Output the [X, Y] coordinate of the center of the cell containing the given text.  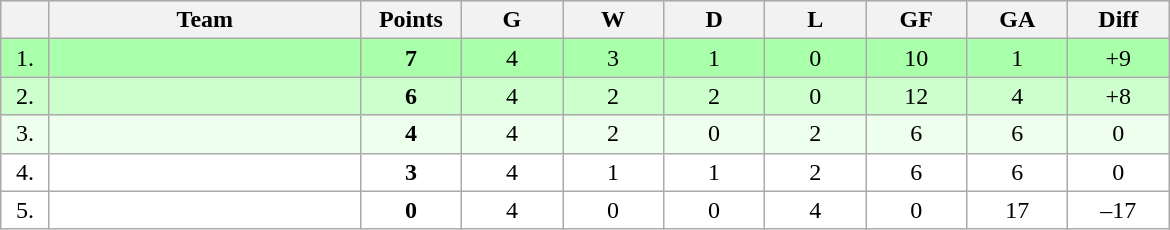
G [512, 20]
–17 [1118, 210]
17 [1018, 210]
1. [26, 58]
Team [204, 20]
Points [410, 20]
W [612, 20]
4. [26, 172]
Diff [1118, 20]
5. [26, 210]
GF [916, 20]
10 [916, 58]
2. [26, 96]
3. [26, 134]
+8 [1118, 96]
+9 [1118, 58]
12 [916, 96]
L [816, 20]
D [714, 20]
GA [1018, 20]
7 [410, 58]
